Capture the cell that displays the provided text and extract its [x, y] central coordinate. 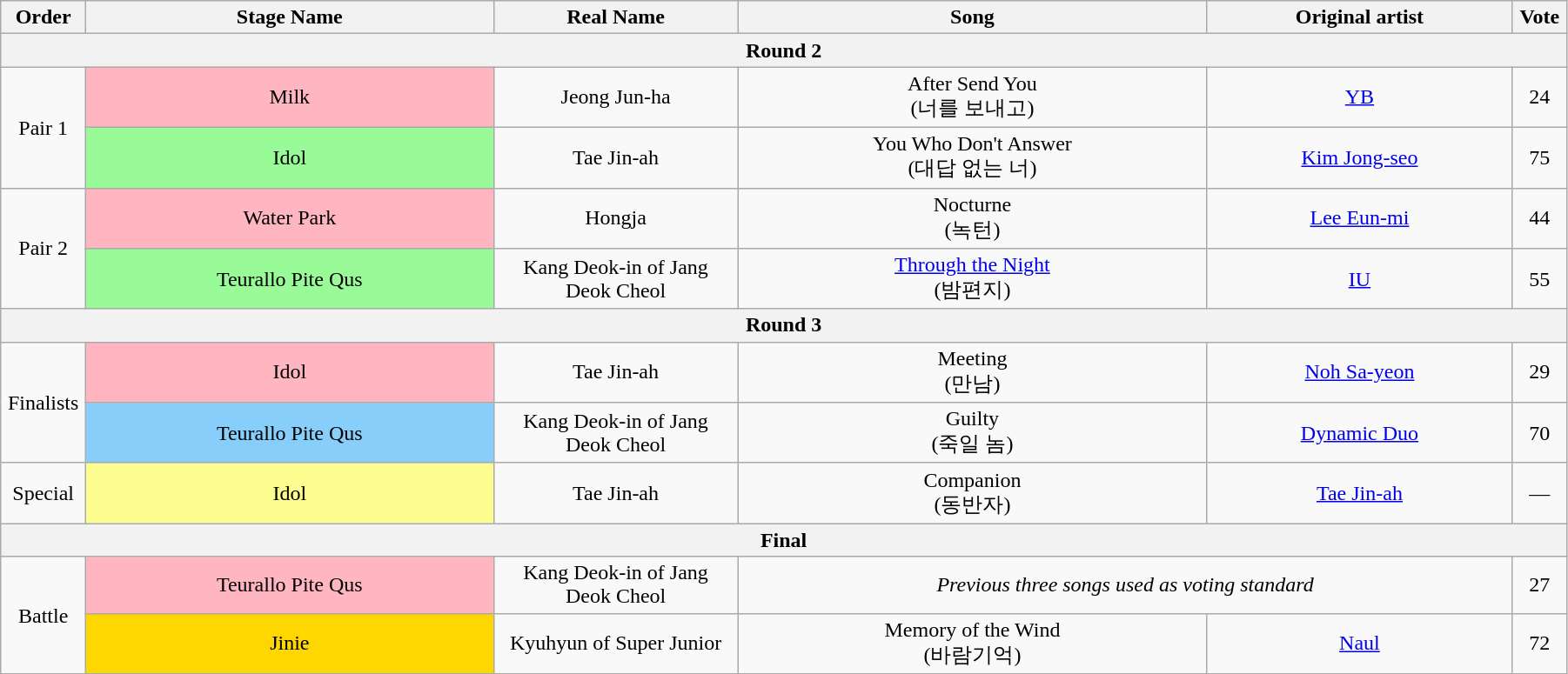
Companion(동반자) [973, 493]
Final [784, 540]
Pair 2 [44, 249]
75 [1539, 157]
70 [1539, 433]
Song [973, 17]
72 [1539, 644]
Vote [1539, 17]
Water Park [290, 218]
Stage Name [290, 17]
27 [1539, 584]
You Who Don't Answer(대답 없는 너) [973, 157]
Kim Jong-seo [1359, 157]
Milk [290, 97]
Round 2 [784, 50]
Noh Sa-yeon [1359, 372]
Memory of the Wind(바람기억) [973, 644]
44 [1539, 218]
Dynamic Duo [1359, 433]
— [1539, 493]
Finalists [44, 402]
55 [1539, 279]
Round 3 [784, 325]
Meeting(만남) [973, 372]
IU [1359, 279]
Nocturne(녹턴) [973, 218]
24 [1539, 97]
Pair 1 [44, 127]
Hongja [616, 218]
Lee Eun-mi [1359, 218]
Jeong Jun-ha [616, 97]
After Send You(너를 보내고) [973, 97]
Order [44, 17]
YB [1359, 97]
Naul [1359, 644]
Previous three songs used as voting standard [1125, 584]
Original artist [1359, 17]
Jinie [290, 644]
Guilty(죽일 놈) [973, 433]
29 [1539, 372]
Special [44, 493]
Through the Night(밤편지) [973, 279]
Real Name [616, 17]
Kyuhyun of Super Junior [616, 644]
Battle [44, 616]
